Locate the cell with the specified text and output its [x, y] center coordinate. 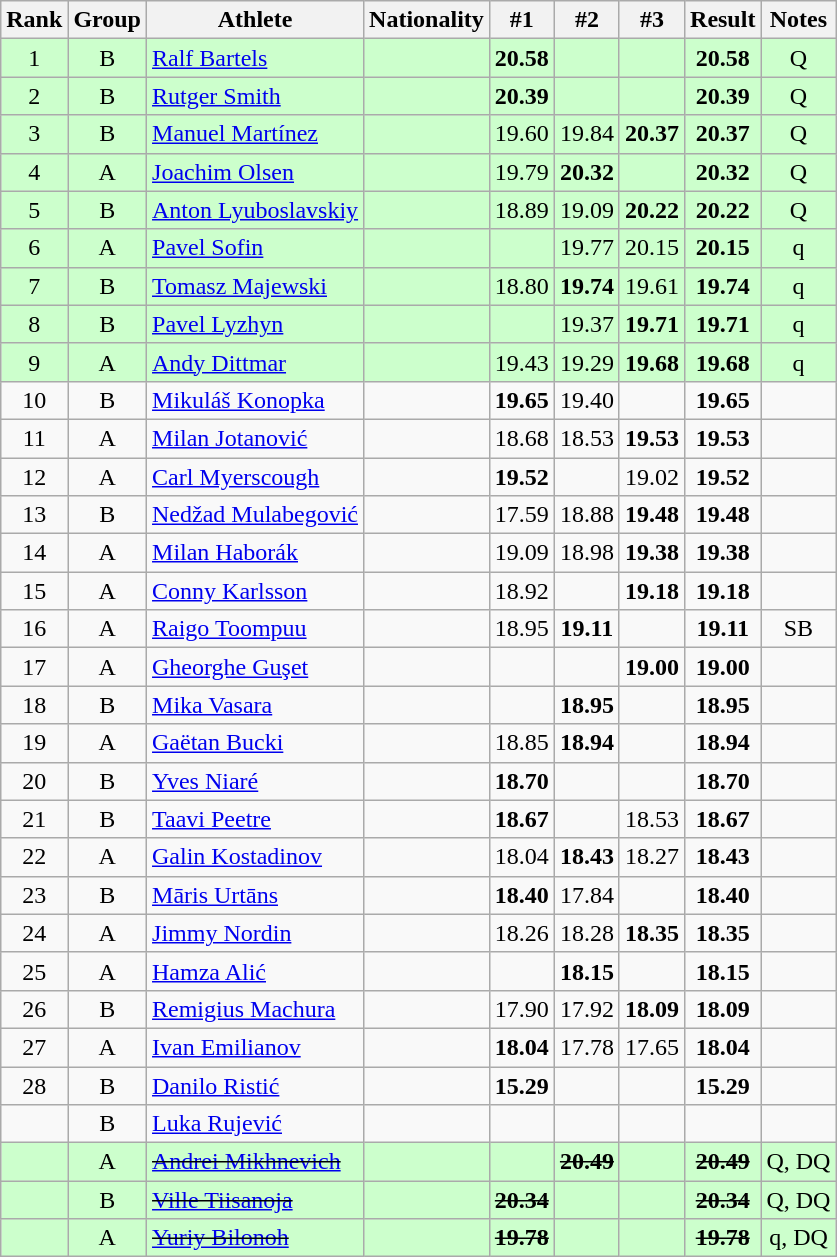
18.89 [522, 210]
Nationality [427, 20]
Manuel Martínez [256, 134]
23 [34, 895]
Group [108, 20]
18.92 [522, 591]
13 [34, 515]
Carl Myerscough [256, 477]
17.78 [586, 1047]
6 [34, 248]
19.60 [522, 134]
18.98 [586, 553]
17.59 [522, 515]
Taavi Peetre [256, 819]
3 [34, 134]
Remigius Machura [256, 1009]
12 [34, 477]
19.37 [586, 324]
Anton Lyuboslavskiy [256, 210]
15 [34, 591]
18.88 [586, 515]
Ralf Bartels [256, 58]
Galin Kostadinov [256, 857]
17.84 [586, 895]
Ville Tiisanoja [256, 1200]
2 [34, 96]
26 [34, 1009]
19.61 [652, 286]
Luka Rujević [256, 1124]
18.28 [586, 933]
Jimmy Nordin [256, 933]
17.65 [652, 1047]
11 [34, 438]
Nedžad Mulabegović [256, 515]
19.84 [586, 134]
27 [34, 1047]
Yuriy Bilonoh [256, 1238]
16 [34, 629]
9 [34, 362]
17.92 [586, 1009]
7 [34, 286]
Athlete [256, 20]
19 [34, 743]
4 [34, 172]
17.90 [522, 1009]
#3 [652, 20]
18.85 [522, 743]
18.80 [522, 286]
19.40 [586, 400]
Danilo Ristić [256, 1085]
18.68 [522, 438]
18.27 [652, 857]
Yves Niaré [256, 781]
10 [34, 400]
Raigo Toompuu [256, 629]
19.43 [522, 362]
25 [34, 971]
24 [34, 933]
Rutger Smith [256, 96]
Rank [34, 20]
5 [34, 210]
Pavel Sofin [256, 248]
21 [34, 819]
Ivan Emilianov [256, 1047]
Tomasz Majewski [256, 286]
19.77 [586, 248]
19.79 [522, 172]
Result [723, 20]
Andy Dittmar [256, 362]
Milan Jotanović [256, 438]
19.29 [586, 362]
Pavel Lyzhyn [256, 324]
Andrei Mikhnevich [256, 1162]
18 [34, 705]
#2 [586, 20]
Gaëtan Bucki [256, 743]
SB [798, 629]
1 [34, 58]
Hamza Alić [256, 971]
20 [34, 781]
Mikuláš Konopka [256, 400]
q, DQ [798, 1238]
22 [34, 857]
Māris Urtāns [256, 895]
8 [34, 324]
Gheorghe Guşet [256, 667]
28 [34, 1085]
Notes [798, 20]
Mika Vasara [256, 705]
Joachim Olsen [256, 172]
#1 [522, 20]
19.02 [652, 477]
18.26 [522, 933]
14 [34, 553]
17 [34, 667]
Milan Haborák [256, 553]
Conny Karlsson [256, 591]
